For the text-containing cell, return its midpoint in (X, Y) coordinate format. 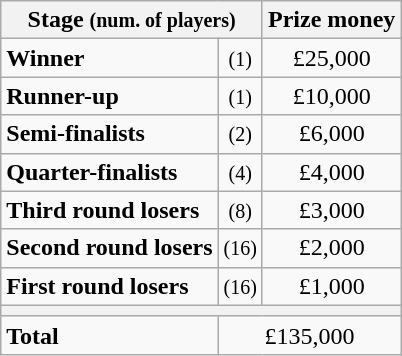
(8) (240, 210)
Winner (110, 58)
£3,000 (331, 210)
£6,000 (331, 134)
£1,000 (331, 286)
(4) (240, 172)
Semi-finalists (110, 134)
£10,000 (331, 96)
First round losers (110, 286)
£25,000 (331, 58)
Prize money (331, 20)
£2,000 (331, 248)
Second round losers (110, 248)
Stage (num. of players) (132, 20)
Third round losers (110, 210)
£135,000 (310, 335)
Total (110, 335)
(2) (240, 134)
Quarter-finalists (110, 172)
Runner-up (110, 96)
£4,000 (331, 172)
